Output the (X, Y) coordinate of the center of the cell containing the given text.  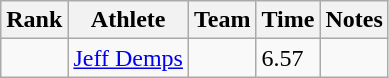
Team (222, 20)
6.57 (288, 58)
Time (288, 20)
Notes (354, 20)
Athlete (128, 20)
Jeff Demps (128, 58)
Rank (34, 20)
